Search for the cell housing the specified text and yield its (X, Y) center coordinate. 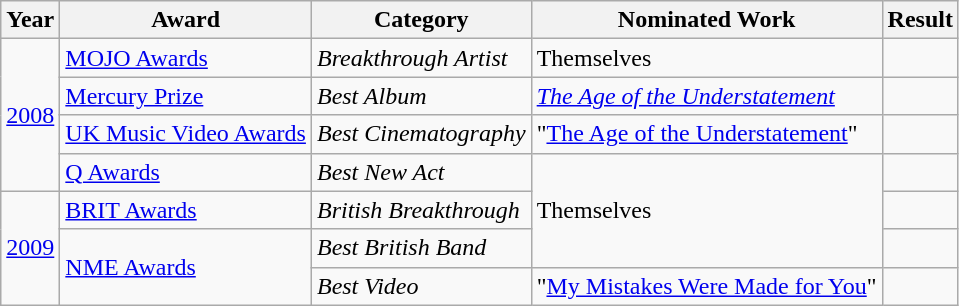
Award (186, 20)
Breakthrough Artist (421, 58)
Q Awards (186, 172)
British Breakthrough (421, 210)
MOJO Awards (186, 58)
Mercury Prize (186, 96)
Best British Band (421, 248)
Nominated Work (706, 20)
The Age of the Understatement (706, 96)
Best Video (421, 286)
Year (30, 20)
"My Mistakes Were Made for You" (706, 286)
NME Awards (186, 267)
Best New Act (421, 172)
Result (920, 20)
BRIT Awards (186, 210)
"The Age of the Understatement" (706, 134)
Best Cinematography (421, 134)
2008 (30, 115)
Best Album (421, 96)
2009 (30, 248)
UK Music Video Awards (186, 134)
Category (421, 20)
